Capture the cell that displays the provided text and extract its (X, Y) central coordinate. 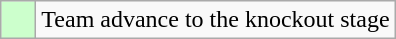
Team advance to the knockout stage (216, 20)
